Scan for the cell matching the given text and deliver its (x, y) coordinate at center. 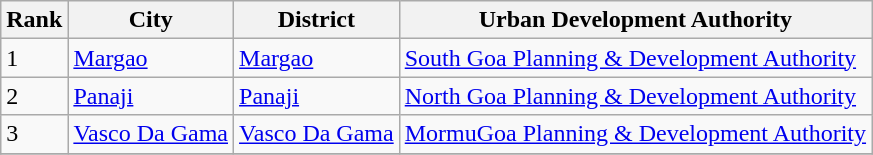
North Goa Planning & Development Authority (635, 96)
1 (34, 58)
Rank (34, 20)
City (151, 20)
South Goa Planning & Development Authority (635, 58)
Urban Development Authority (635, 20)
MormuGoa Planning & Development Authority (635, 134)
District (317, 20)
3 (34, 134)
2 (34, 96)
